Find where the given text appears and provide that cell's center as [X, Y] coordinate. 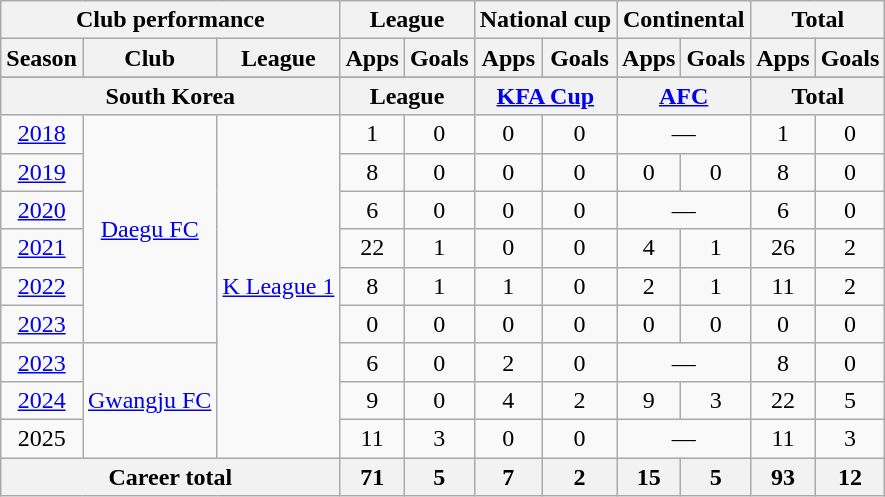
12 [850, 477]
2019 [42, 172]
Club performance [170, 20]
Daegu FC [149, 229]
AFC [684, 96]
26 [783, 248]
K League 1 [278, 286]
Gwangju FC [149, 400]
Career total [170, 477]
KFA Cup [545, 96]
2024 [42, 400]
Season [42, 58]
71 [372, 477]
National cup [545, 20]
93 [783, 477]
South Korea [170, 96]
15 [649, 477]
Continental [684, 20]
2025 [42, 438]
Club [149, 58]
2020 [42, 210]
7 [508, 477]
2021 [42, 248]
2018 [42, 134]
2022 [42, 286]
